Identify which cell holds the provided text, then report its (X, Y) central coordinate. 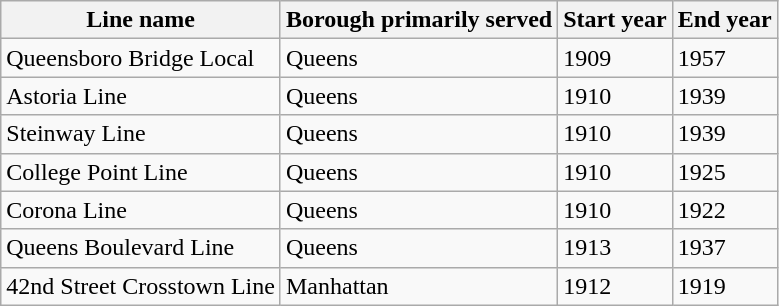
1937 (724, 248)
1913 (615, 248)
Astoria Line (141, 96)
Steinway Line (141, 134)
Queens Boulevard Line (141, 248)
42nd Street Crosstown Line (141, 286)
Start year (615, 20)
1912 (615, 286)
Manhattan (418, 286)
Line name (141, 20)
End year (724, 20)
Borough primarily served (418, 20)
Corona Line (141, 210)
1922 (724, 210)
1957 (724, 58)
1909 (615, 58)
Queensboro Bridge Local (141, 58)
1919 (724, 286)
College Point Line (141, 172)
1925 (724, 172)
